From the cell containing the given text, extract its center point as [x, y] coordinate. 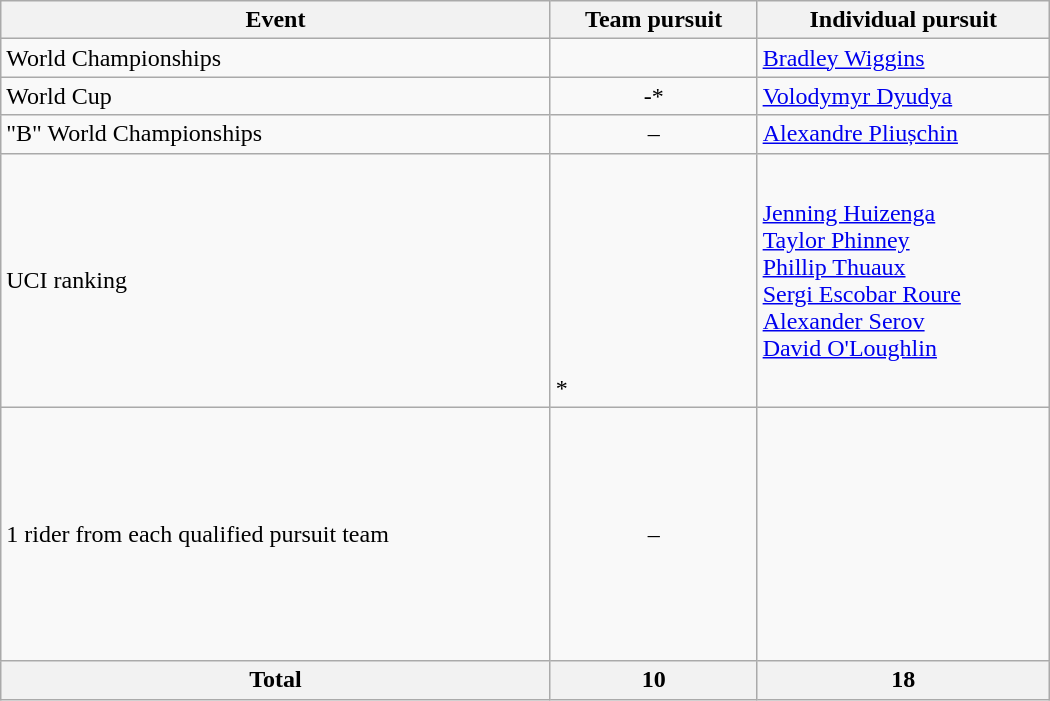
Total [276, 680]
18 [903, 680]
Event [276, 20]
Volodymyr Dyudya [903, 96]
10 [654, 680]
Alexandre Pliușchin [903, 134]
-* [654, 96]
Team pursuit [654, 20]
"B" World Championships [276, 134]
World Championships [276, 58]
UCI ranking [276, 280]
1 rider from each qualified pursuit team [276, 534]
World Cup [276, 96]
* [654, 280]
Bradley Wiggins [903, 58]
Individual pursuit [903, 20]
Jenning Huizenga Taylor Phinney Phillip Thuaux Sergi Escobar Roure Alexander Serov David O'Loughlin [903, 280]
